Capture the cell that displays the provided text and extract its [X, Y] central coordinate. 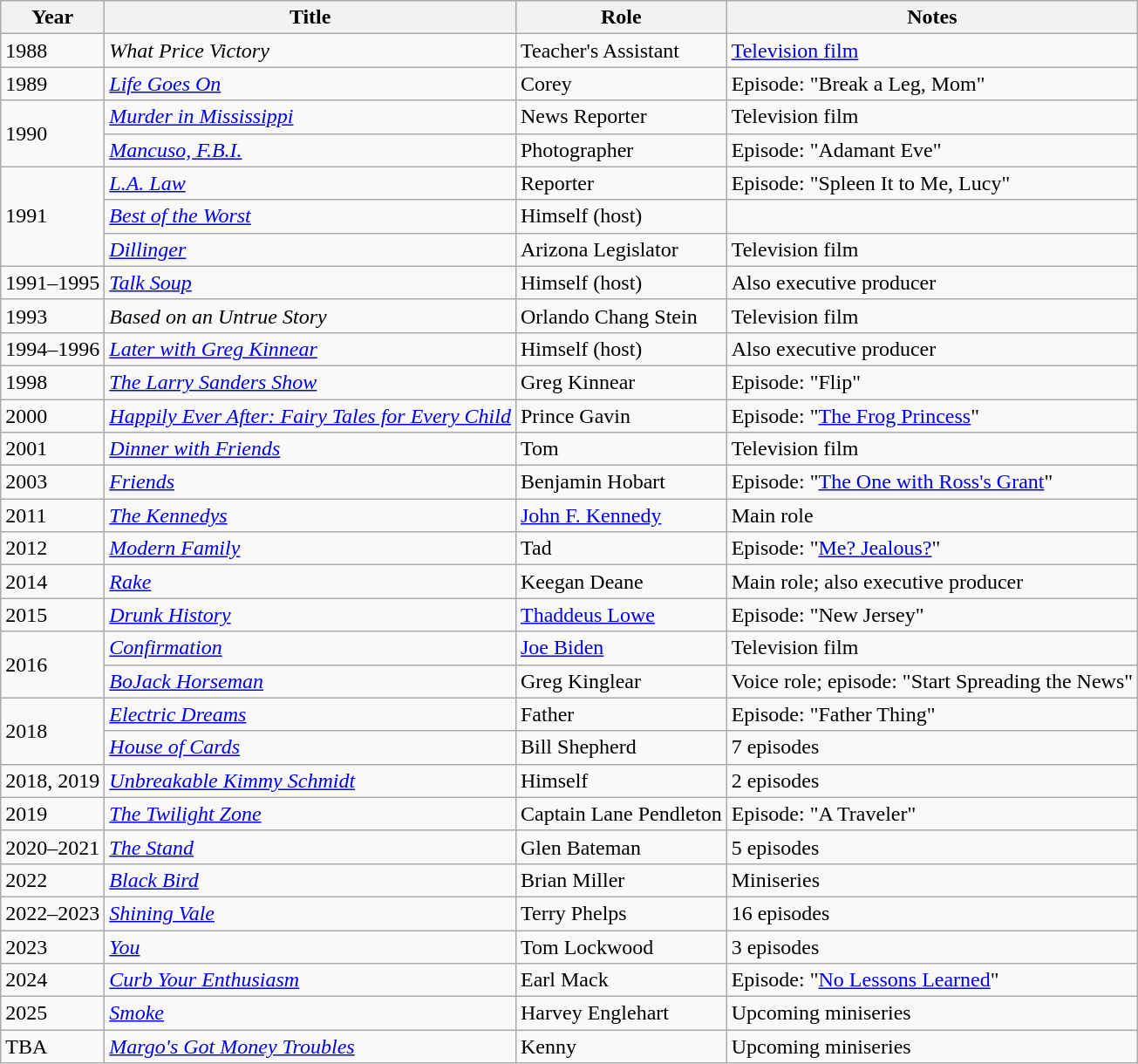
Orlando Chang Stein [621, 316]
Mancuso, F.B.I. [310, 150]
BoJack Horseman [310, 681]
Episode: "Father Thing" [931, 714]
2014 [52, 582]
Year [52, 17]
Episode: "A Traveler" [931, 814]
2012 [52, 549]
Murder in Mississippi [310, 117]
L.A. Law [310, 183]
2019 [52, 814]
7 episodes [931, 747]
Bill Shepherd [621, 747]
Curb Your Enthusiasm [310, 980]
Notes [931, 17]
Talk Soup [310, 283]
2003 [52, 482]
Black Bird [310, 880]
Unbreakable Kimmy Schmidt [310, 781]
Episode: "Flip" [931, 382]
1998 [52, 382]
1989 [52, 84]
2011 [52, 515]
Brian Miller [621, 880]
Main role [931, 515]
1994–1996 [52, 349]
Modern Family [310, 549]
Reporter [621, 183]
Smoke [310, 1013]
Episode: "No Lessons Learned" [931, 980]
News Reporter [621, 117]
2022 [52, 880]
Main role; also executive producer [931, 582]
Drunk History [310, 615]
2015 [52, 615]
The Larry Sanders Show [310, 382]
Captain Lane Pendleton [621, 814]
2 episodes [931, 781]
John F. Kennedy [621, 515]
Arizona Legislator [621, 249]
Dillinger [310, 249]
Prince Gavin [621, 416]
The Stand [310, 847]
1991 [52, 216]
Earl Mack [621, 980]
House of Cards [310, 747]
Episode: "Me? Jealous?" [931, 549]
1991–1995 [52, 283]
Rake [310, 582]
2018, 2019 [52, 781]
Kenny [621, 1047]
16 episodes [931, 913]
Tom Lockwood [621, 946]
2000 [52, 416]
2025 [52, 1013]
Father [621, 714]
Role [621, 17]
Joe Biden [621, 648]
Title [310, 17]
Shining Vale [310, 913]
Tom [621, 449]
1993 [52, 316]
Best of the Worst [310, 216]
2020–2021 [52, 847]
Photographer [621, 150]
What Price Victory [310, 51]
Episode: "Spleen It to Me, Lucy" [931, 183]
The Twilight Zone [310, 814]
Terry Phelps [621, 913]
Benjamin Hobart [621, 482]
Tad [621, 549]
Margo's Got Money Troubles [310, 1047]
2023 [52, 946]
Miniseries [931, 880]
You [310, 946]
Himself [621, 781]
2016 [52, 665]
Friends [310, 482]
Episode: "Adamant Eve" [931, 150]
2024 [52, 980]
Episode: "New Jersey" [931, 615]
3 episodes [931, 946]
Corey [621, 84]
2001 [52, 449]
Greg Kinnear [621, 382]
Greg Kinglear [621, 681]
1990 [52, 133]
Life Goes On [310, 84]
The Kennedys [310, 515]
Glen Bateman [621, 847]
2022–2023 [52, 913]
Episode: "The Frog Princess" [931, 416]
TBA [52, 1047]
Thaddeus Lowe [621, 615]
Dinner with Friends [310, 449]
2018 [52, 731]
1988 [52, 51]
Teacher's Assistant [621, 51]
Harvey Englehart [621, 1013]
Episode: "Break a Leg, Mom" [931, 84]
Keegan Deane [621, 582]
Episode: "The One with Ross's Grant" [931, 482]
Later with Greg Kinnear [310, 349]
Voice role; episode: "Start Spreading the News" [931, 681]
Happily Ever After: Fairy Tales for Every Child [310, 416]
Based on an Untrue Story [310, 316]
Confirmation [310, 648]
Electric Dreams [310, 714]
5 episodes [931, 847]
